Find where the given text appears and provide that cell's center as (X, Y) coordinate. 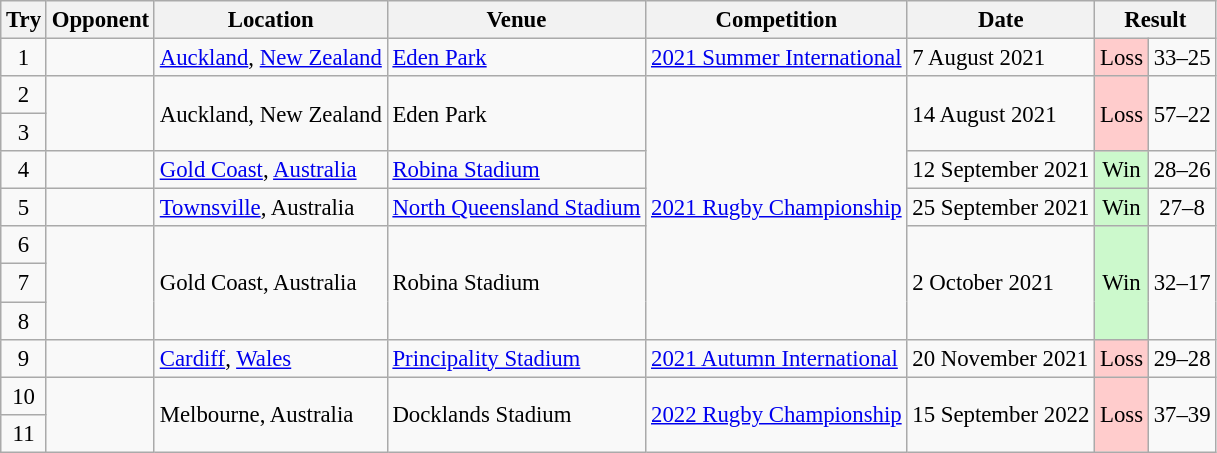
28–26 (1182, 170)
2021 Summer International (776, 58)
2021 Rugby Championship (776, 208)
2 October 2021 (1001, 282)
Location (270, 20)
North Queensland Stadium (516, 208)
9 (24, 358)
Cardiff, Wales (270, 358)
2022 Rugby Championship (776, 414)
Melbourne, Australia (270, 414)
10 (24, 396)
Principality Stadium (516, 358)
27–8 (1182, 208)
12 September 2021 (1001, 170)
2021 Autumn International (776, 358)
29–28 (1182, 358)
37–39 (1182, 414)
8 (24, 321)
3 (24, 133)
Venue (516, 20)
57–22 (1182, 114)
2 (24, 95)
6 (24, 245)
Opponent (100, 20)
5 (24, 208)
Docklands Stadium (516, 414)
Try (24, 20)
1 (24, 58)
33–25 (1182, 58)
25 September 2021 (1001, 208)
Competition (776, 20)
7 August 2021 (1001, 58)
4 (24, 170)
20 November 2021 (1001, 358)
32–17 (1182, 282)
Date (1001, 20)
11 (24, 433)
Townsville, Australia (270, 208)
14 August 2021 (1001, 114)
15 September 2022 (1001, 414)
Result (1156, 20)
7 (24, 283)
